Output the [X, Y] coordinate of the center of the cell containing the given text.  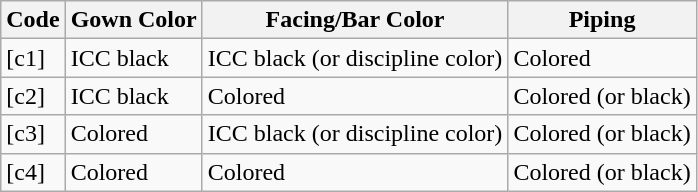
[c4] [33, 172]
[c1] [33, 58]
Code [33, 20]
Piping [602, 20]
Gown Color [134, 20]
[c2] [33, 96]
Facing/Bar Color [355, 20]
[c3] [33, 134]
